Return the (X, Y) coordinate for the center point of the cell that contains the specified text.  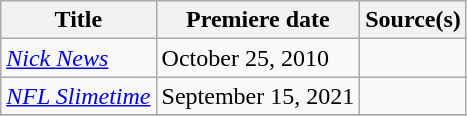
Source(s) (414, 20)
October 25, 2010 (258, 58)
Premiere date (258, 20)
Nick News (78, 58)
NFL Slimetime (78, 96)
Title (78, 20)
September 15, 2021 (258, 96)
